For the text-containing cell, return its midpoint in [X, Y] coordinate format. 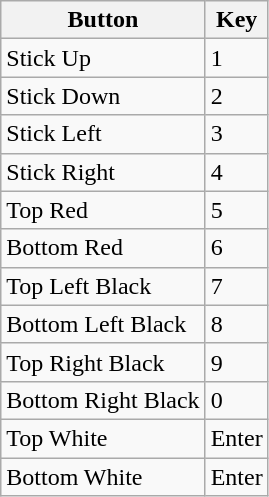
Bottom Right Black [103, 400]
Button [103, 20]
9 [236, 362]
Bottom Red [103, 248]
3 [236, 134]
Stick Down [103, 96]
2 [236, 96]
Top Right Black [103, 362]
Bottom White [103, 477]
Stick Up [103, 58]
5 [236, 210]
Bottom Left Black [103, 324]
Key [236, 20]
0 [236, 400]
Top White [103, 438]
7 [236, 286]
4 [236, 172]
Top Left Black [103, 286]
8 [236, 324]
Top Red [103, 210]
1 [236, 58]
Stick Left [103, 134]
Stick Right [103, 172]
6 [236, 248]
